Output the [X, Y] coordinate of the center of the cell containing the given text.  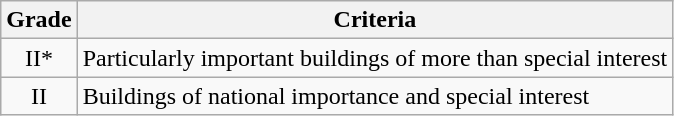
II [39, 96]
Criteria [375, 20]
Buildings of national importance and special interest [375, 96]
II* [39, 58]
Particularly important buildings of more than special interest [375, 58]
Grade [39, 20]
